From the cell containing the given text, extract its center point as [x, y] coordinate. 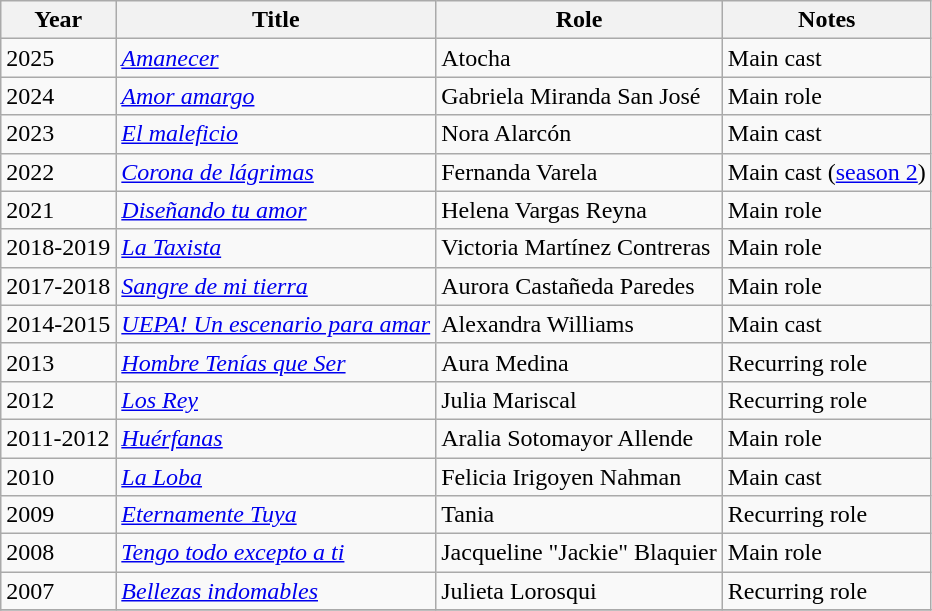
Atocha [580, 58]
2014-2015 [58, 324]
Tania [580, 515]
Huérfanas [276, 438]
Hombre Tenías que Ser [276, 362]
2012 [58, 400]
2023 [58, 134]
2025 [58, 58]
Felicia Irigoyen Nahman [580, 477]
Nora Alarcón [580, 134]
La Taxista [276, 248]
Aurora Castañeda Paredes [580, 286]
Victoria Martínez Contreras [580, 248]
2022 [58, 172]
2017-2018 [58, 286]
Tengo todo excepto a ti [276, 553]
Year [58, 20]
Role [580, 20]
Notes [826, 20]
Fernanda Varela [580, 172]
2011-2012 [58, 438]
2007 [58, 591]
Eternamente Tuya [276, 515]
Main cast (season 2) [826, 172]
Sangre de mi tierra [276, 286]
2009 [58, 515]
Gabriela Miranda San José [580, 96]
Aura Medina [580, 362]
UEPA! Un escenario para amar [276, 324]
Title [276, 20]
2013 [58, 362]
Amor amargo [276, 96]
2024 [58, 96]
Bellezas indomables [276, 591]
Diseñando tu amor [276, 210]
Julia Mariscal [580, 400]
La Loba [276, 477]
Julieta Lorosqui [580, 591]
Jacqueline "Jackie" Blaquier [580, 553]
Aralia Sotomayor Allende [580, 438]
Los Rey [276, 400]
2018-2019 [58, 248]
2010 [58, 477]
2008 [58, 553]
Amanecer [276, 58]
2021 [58, 210]
Alexandra Williams [580, 324]
Helena Vargas Reyna [580, 210]
El maleficio [276, 134]
Corona de lágrimas [276, 172]
